From the cell containing the given text, extract its center point as (x, y) coordinate. 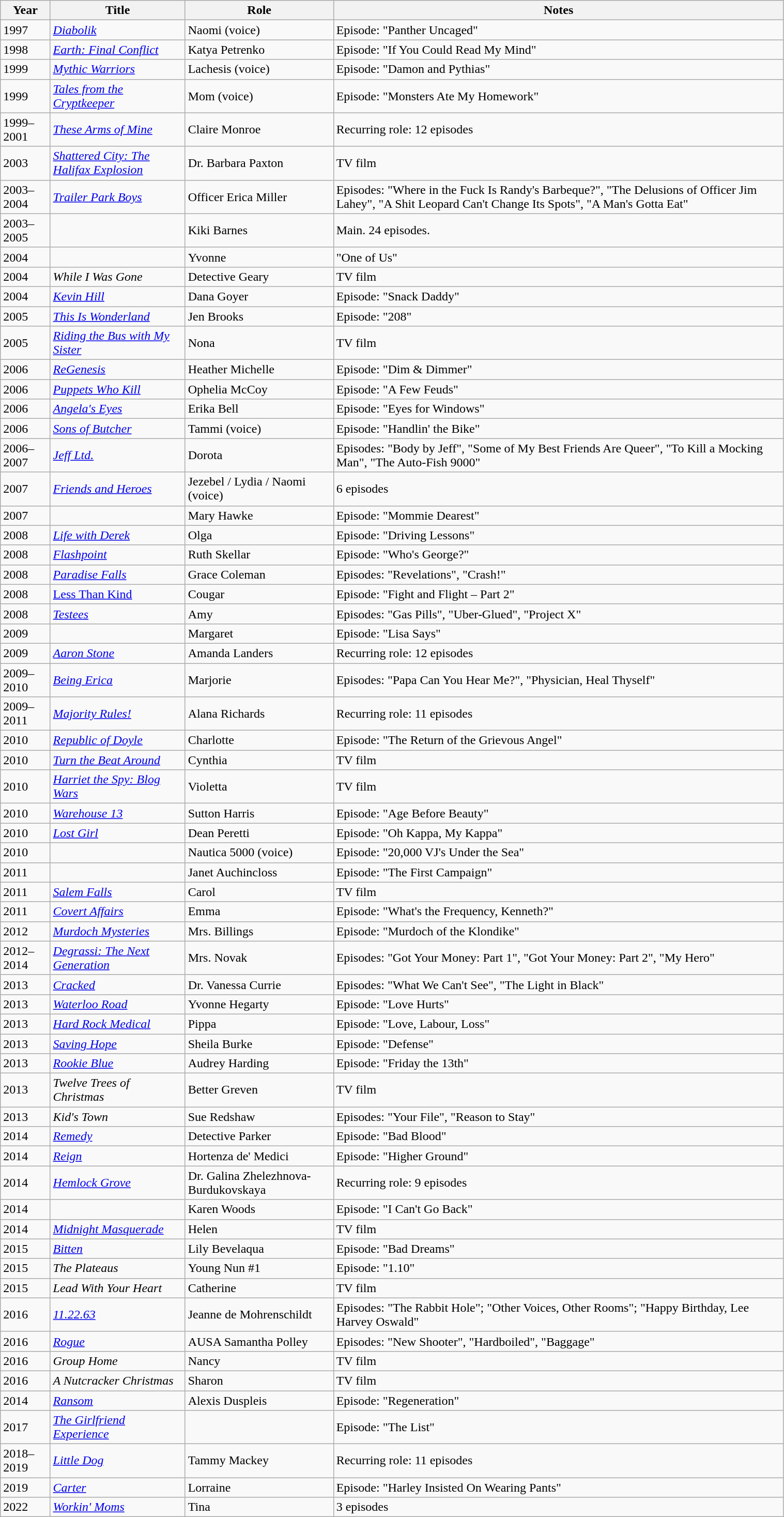
Officer Erica Miller (259, 196)
Episodes: "New Shooter", "Hardboiled", "Baggage" (558, 1341)
Trailer Park Boys (118, 196)
Degrassi: The Next Generation (118, 958)
Episodes: "Revelations", "Crash!" (558, 574)
2018–2019 (25, 1461)
1999–2001 (25, 129)
Emma (259, 912)
Mythic Warriors (118, 69)
2006–2007 (25, 455)
Mom (voice) (259, 96)
Sue Redshaw (259, 1117)
Episode: "Murdoch of the Klondike" (558, 931)
Nautica 5000 (voice) (259, 853)
Katya Petrenko (259, 50)
Friends and Heroes (118, 489)
Episodes: "What We Can't See", "The Light in Black" (558, 984)
Claire Monroe (259, 129)
Young Nun #1 (259, 1268)
A Nutcracker Christmas (118, 1381)
Episode: "Dim & Dimmer" (558, 370)
Lost Girl (118, 833)
Puppets Who Kill (118, 389)
Dr. Galina Zhelezhnova-Burdukovskaya (259, 1183)
While I Was Gone (118, 277)
Episode: "Mommie Dearest" (558, 515)
Yvonne Hegarty (259, 1004)
1998 (25, 50)
Dr. Vanessa Currie (259, 984)
2009–2011 (25, 714)
Angela's Eyes (118, 409)
Violetta (259, 787)
Tales from the Cryptkeeper (118, 96)
Shattered City: The Halifax Explosion (118, 163)
Testees (118, 614)
Amanda Landers (259, 653)
Episode: "A Few Feuds" (558, 389)
Episodes: "The Rabbit Hole"; "Other Voices, Other Rooms"; "Happy Birthday, Lee Harvey Oswald" (558, 1314)
Episode: "20,000 VJ's Under the Sea" (558, 853)
Tammy Mackey (259, 1461)
Saving Hope (118, 1044)
Alexis Duspleis (259, 1401)
Olga (259, 535)
Lorraine (259, 1488)
Riding the Bus with My Sister (118, 343)
Episode: "The List" (558, 1427)
Being Erica (118, 679)
Ransom (118, 1401)
Pippa (259, 1024)
Less Than Kind (118, 594)
Episode: "Panther Uncaged" (558, 30)
Jen Brooks (259, 316)
2012–2014 (25, 958)
Carter (118, 1488)
Grace Coleman (259, 574)
Notes (558, 10)
Episodes: "Papa Can You Hear Me?", "Physician, Heal Thyself" (558, 679)
Jeff Ltd. (118, 455)
Lachesis (voice) (259, 69)
Episode: "Who's George?" (558, 555)
Hortenza de' Medici (259, 1156)
Sheila Burke (259, 1044)
Life with Derek (118, 535)
Turn the Beat Around (118, 760)
Republic of Doyle (118, 740)
2022 (25, 1507)
Ophelia McCoy (259, 389)
These Arms of Mine (118, 129)
2019 (25, 1488)
Episode: "Fight and Flight – Part 2" (558, 594)
Episode: "1.10" (558, 1268)
Episode: "Age Before Beauty" (558, 813)
AUSA Samantha Polley (259, 1341)
Episodes: "Gas Pills", "Uber-Glued", "Project X" (558, 614)
Dean Peretti (259, 833)
Dorota (259, 455)
1997 (25, 30)
Dana Goyer (259, 296)
Kiki Barnes (259, 231)
Episode: "Bad Blood" (558, 1136)
Episode: "Regeneration" (558, 1401)
Amy (259, 614)
Year (25, 10)
Episode: "If You Could Read My Mind" (558, 50)
Charlotte (259, 740)
Ruth Skellar (259, 555)
Carol (259, 892)
Majority Rules! (118, 714)
Diabolik (118, 30)
Kevin Hill (118, 296)
Mary Hawke (259, 515)
Cougar (259, 594)
Episode: "Lisa Says" (558, 633)
Hard Rock Medical (118, 1024)
Audrey Harding (259, 1064)
Salem Falls (118, 892)
Episode: "Monsters Ate My Homework" (558, 96)
11.22.63 (118, 1314)
Episode: "Friday the 13th" (558, 1064)
Episode: "Bad Dreams" (558, 1249)
Jeanne de Mohrenschildt (259, 1314)
Group Home (118, 1361)
Episodes: "Got Your Money: Part 1", "Got Your Money: Part 2", "My Hero" (558, 958)
Dr. Barbara Paxton (259, 163)
Mrs. Billings (259, 931)
Episode: "Snack Daddy" (558, 296)
2003–2004 (25, 196)
Episode: "Oh Kappa, My Kappa" (558, 833)
Role (259, 10)
Flashpoint (118, 555)
Sutton Harris (259, 813)
Little Dog (118, 1461)
Karen Woods (259, 1209)
Marjorie (259, 679)
Remedy (118, 1136)
Lily Bevelaqua (259, 1249)
Workin' Moms (118, 1507)
Episode: "Driving Lessons" (558, 535)
Paradise Falls (118, 574)
Waterloo Road (118, 1004)
Episode: "Handlin' the Bike" (558, 429)
Sharon (259, 1381)
Recurring role: 9 episodes (558, 1183)
The Plateaus (118, 1268)
This Is Wonderland (118, 316)
Lead With Your Heart (118, 1288)
2003–2005 (25, 231)
Cynthia (259, 760)
Harriet the Spy: Blog Wars (118, 787)
Reign (118, 1156)
2009–2010 (25, 679)
Episode: "208" (558, 316)
Episode: "Love Hurts" (558, 1004)
Erika Bell (259, 409)
"One of Us" (558, 257)
Main. 24 episodes. (558, 231)
Episode: "Higher Ground" (558, 1156)
Sons of Butcher (118, 429)
Jezebel / Lydia / Naomi (voice) (259, 489)
Rogue (118, 1341)
Murdoch Mysteries (118, 931)
The Girlfriend Experience (118, 1427)
3 episodes (558, 1507)
Episode: "Harley Insisted On Wearing Pants" (558, 1488)
Rookie Blue (118, 1064)
Episode: "Eyes for Windows" (558, 409)
Alana Richards (259, 714)
2017 (25, 1427)
Episode: "The First Campaign" (558, 872)
Covert Affairs (118, 912)
Bitten (118, 1249)
Midnight Masquerade (118, 1229)
Episode: "Love, Labour, Loss" (558, 1024)
Episodes: "Your File", "Reason to Stay" (558, 1117)
2003 (25, 163)
Mrs. Novak (259, 958)
Aaron Stone (118, 653)
Tammi (voice) (259, 429)
Nancy (259, 1361)
Episodes: "Body by Jeff", "Some of My Best Friends Are Queer", "To Kill a Mocking Man", "The Auto-Fish 9000" (558, 455)
Episode: "I Can't Go Back" (558, 1209)
Detective Parker (259, 1136)
ReGenesis (118, 370)
Cracked (118, 984)
Nona (259, 343)
Episode: "What's the Frequency, Kenneth?" (558, 912)
Episode: "Damon and Pythias" (558, 69)
Episode: "Defense" (558, 1044)
Kid's Town (118, 1117)
Helen (259, 1229)
Margaret (259, 633)
Catherine (259, 1288)
Hemlock Grove (118, 1183)
Detective Geary (259, 277)
Naomi (voice) (259, 30)
Earth: Final Conflict (118, 50)
Better Greven (259, 1090)
Warehouse 13 (118, 813)
Episode: "The Return of the Grievous Angel" (558, 740)
6 episodes (558, 489)
Title (118, 10)
Twelve Trees of Christmas (118, 1090)
Heather Michelle (259, 370)
2012 (25, 931)
Yvonne (259, 257)
Janet Auchincloss (259, 872)
Tina (259, 1507)
